Search for the cell housing the specified text and yield its [x, y] center coordinate. 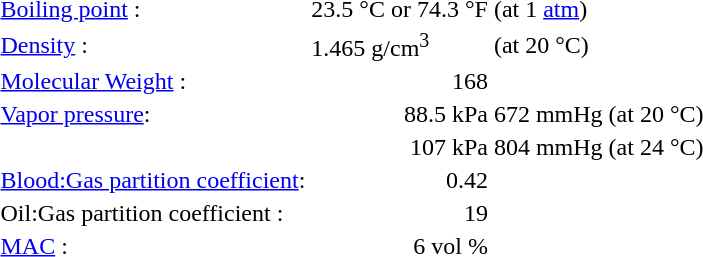
107 kPa [400, 147]
1.465 g/cm3 [400, 45]
88.5 kPa [400, 114]
672 mmHg [548, 114]
19 [400, 213]
804 mmHg [548, 147]
0.42 [400, 180]
(at 20 °C) [548, 45]
168 [400, 81]
